From the cell containing the given text, extract its center point as [X, Y] coordinate. 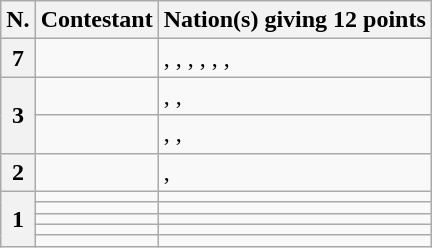
1 [18, 218]
, , , , , , [294, 58]
N. [18, 20]
7 [18, 58]
3 [18, 115]
2 [18, 172]
Nation(s) giving 12 points [294, 20]
Contestant [96, 20]
, [294, 172]
